Provide the [x, y] coordinate of the cell's center where the given text is located.  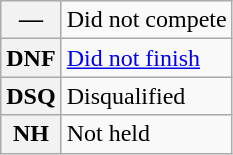
DSQ [31, 96]
Not held [146, 134]
DNF [31, 58]
Disqualified [146, 96]
Did not compete [146, 20]
NH [31, 134]
— [31, 20]
Did not finish [146, 58]
